Return the (x, y) coordinate for the center point of the cell that contains the specified text.  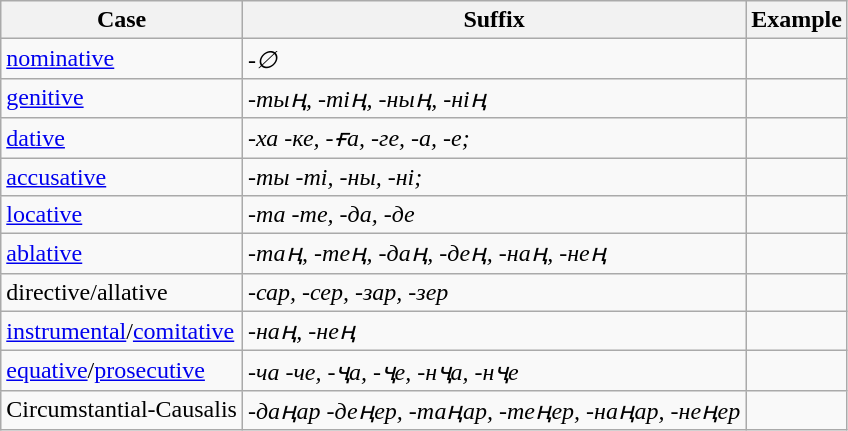
equative/prosecutive (122, 371)
ablative (122, 254)
nominative (122, 59)
-таң, -тең, -даң, -дең, -наң, -нең (494, 254)
-сар, -сер, -зар, -зер (494, 292)
Suffix (494, 20)
-ча -че, -ҷа, -ҷе, -нҷа, -нҷе (494, 371)
instrumental/comitative (122, 331)
genitive (122, 98)
Case (122, 20)
-ха -ке, -ға, -ге, -а, -е; (494, 138)
-тың, -тің, -ның, -нің (494, 98)
Circumstantial-Causalis (122, 410)
-наң, -нең (494, 331)
directive/allative (122, 292)
-ты -ті, -ны, -нi; (494, 177)
accusative (122, 177)
-даңар -деңер, -таңар, -теңер, -наңар, -неңер (494, 410)
Example (797, 20)
dative (122, 138)
locative (122, 215)
-та -те, -да, -де (494, 215)
-∅ (494, 59)
